Find where the given text appears and provide that cell's center as (x, y) coordinate. 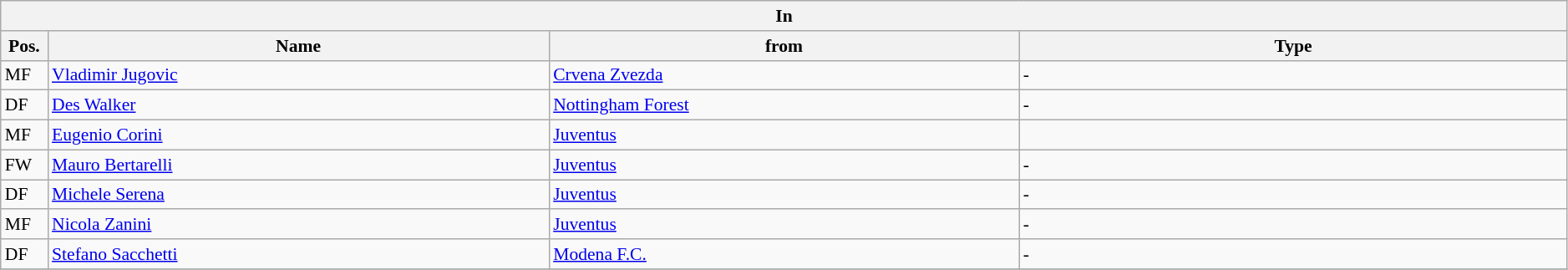
Type (1293, 46)
Nicola Zanini (298, 225)
Name (298, 46)
Vladimir Jugovic (298, 75)
Des Walker (298, 105)
Nottingham Forest (784, 105)
Eugenio Corini (298, 135)
Michele Serena (298, 195)
Crvena Zvezda (784, 75)
from (784, 46)
Modena F.C. (784, 254)
FW (24, 165)
In (784, 16)
Stefano Sacchetti (298, 254)
Mauro Bertarelli (298, 165)
Pos. (24, 46)
